Determine the [X, Y] coordinate at the center of the cell enclosing the given text.  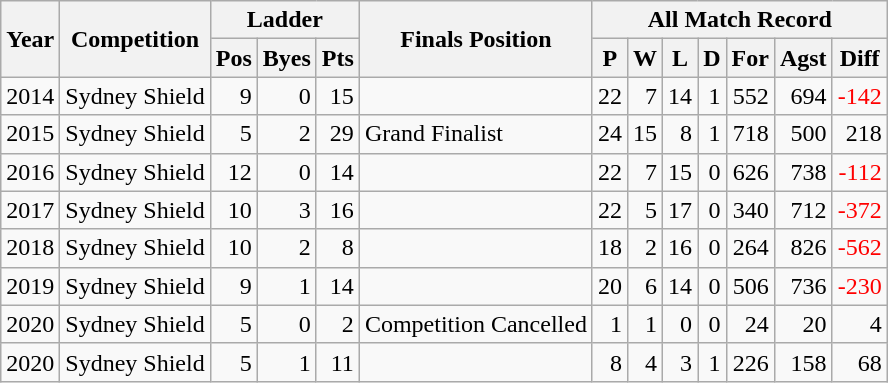
Finals Position [476, 39]
Year [30, 39]
158 [803, 362]
All Match Record [740, 20]
29 [338, 134]
826 [803, 248]
2015 [30, 134]
738 [803, 172]
D [712, 58]
552 [750, 96]
Competition [135, 39]
Competition Cancelled [476, 324]
226 [750, 362]
340 [750, 210]
626 [750, 172]
-142 [860, 96]
2016 [30, 172]
Pts [338, 58]
Byes [286, 58]
718 [750, 134]
2017 [30, 210]
736 [803, 286]
-230 [860, 286]
68 [860, 362]
12 [234, 172]
506 [750, 286]
264 [750, 248]
712 [803, 210]
For [750, 58]
Agst [803, 58]
L [680, 58]
Diff [860, 58]
-562 [860, 248]
-372 [860, 210]
2014 [30, 96]
-112 [860, 172]
18 [610, 248]
694 [803, 96]
2019 [30, 286]
Grand Finalist [476, 134]
218 [860, 134]
17 [680, 210]
Ladder [284, 20]
500 [803, 134]
Pos [234, 58]
11 [338, 362]
W [644, 58]
2018 [30, 248]
P [610, 58]
6 [644, 286]
